Search for the cell housing the specified text and yield its (x, y) center coordinate. 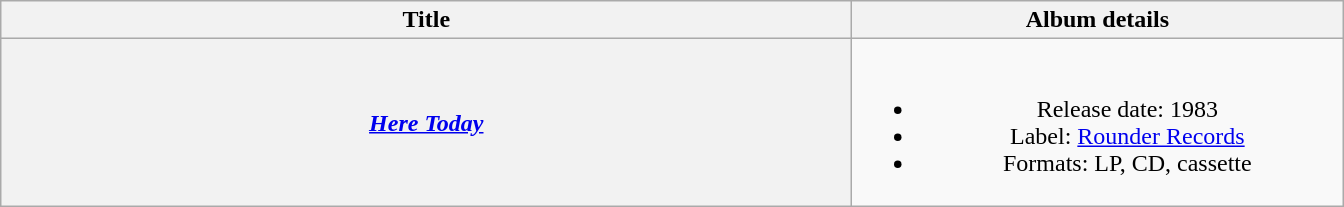
Release date: 1983Label: Rounder RecordsFormats: LP, CD, cassette (1098, 122)
Title (426, 20)
Here Today (426, 122)
Album details (1098, 20)
